For the text-containing cell, return its midpoint in (x, y) coordinate format. 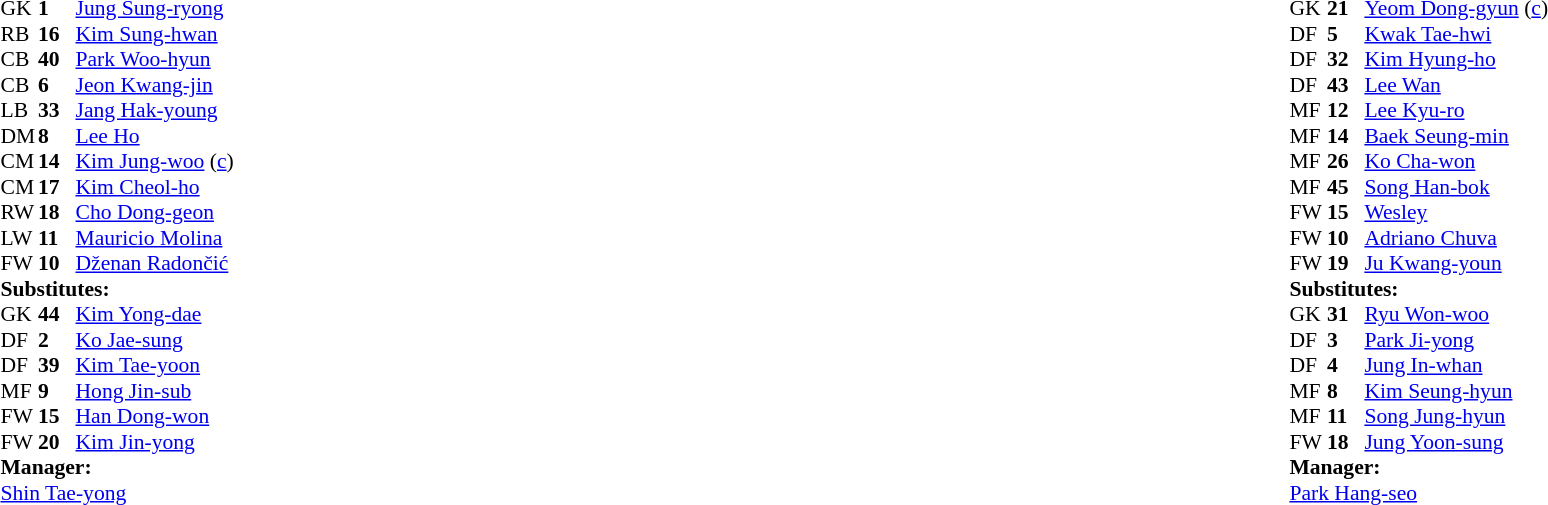
Kim Jin-yong (155, 442)
19 (1346, 263)
Kwak Tae-hwi (1456, 34)
Park Woo-hyun (155, 59)
12 (1346, 111)
Lee Wan (1456, 85)
DM (19, 136)
Song Han-bok (1456, 187)
Jung Yoon-sung (1456, 442)
17 (57, 187)
32 (1346, 59)
2 (57, 340)
Dženan Radončić (155, 263)
6 (57, 85)
31 (1346, 315)
26 (1346, 161)
LB (19, 111)
Song Jung-hyun (1456, 417)
Kim Hyung-ho (1456, 59)
Adriano Chuva (1456, 238)
RW (19, 213)
Baek Seung-min (1456, 136)
Cho Dong-geon (155, 213)
45 (1346, 187)
Kim Cheol-ho (155, 187)
Kim Jung-woo (c) (155, 161)
16 (57, 34)
9 (57, 391)
39 (57, 365)
Park Ji-yong (1456, 340)
3 (1346, 340)
Hong Jin-sub (155, 391)
Lee Kyu-ro (1456, 111)
Han Dong-won (155, 417)
Mauricio Molina (155, 238)
Jang Hak-young (155, 111)
Kim Seung-hyun (1456, 391)
Ko Jae-sung (155, 340)
43 (1346, 85)
Kim Tae-yoon (155, 365)
Ju Kwang-youn (1456, 263)
Ko Cha-won (1456, 161)
Jeon Kwang-jin (155, 85)
Jung In-whan (1456, 365)
Kim Sung-hwan (155, 34)
RB (19, 34)
4 (1346, 365)
Lee Ho (155, 136)
20 (57, 442)
44 (57, 315)
Kim Yong-dae (155, 315)
LW (19, 238)
Wesley (1456, 213)
Ryu Won-woo (1456, 315)
5 (1346, 34)
33 (57, 111)
40 (57, 59)
